For the text-containing cell, return its midpoint in [x, y] coordinate format. 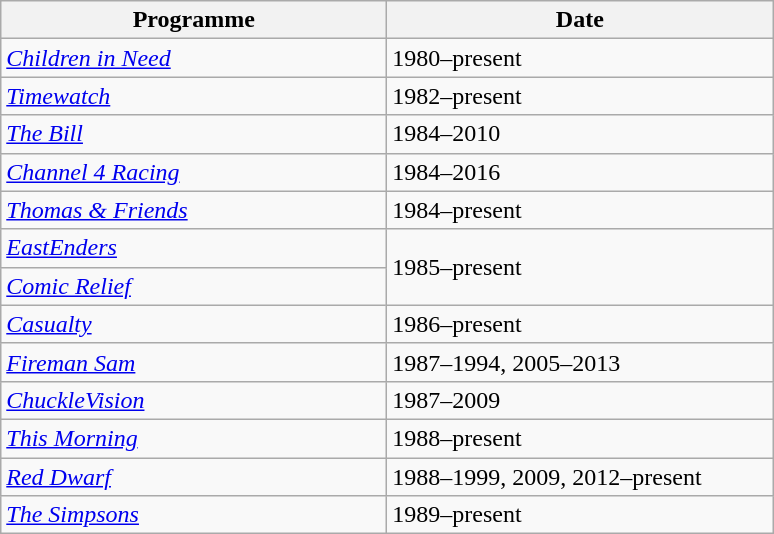
Thomas & Friends [194, 210]
Fireman Sam [194, 362]
The Simpsons [194, 515]
Casualty [194, 324]
1988–1999, 2009, 2012–present [580, 477]
Date [580, 20]
Children in Need [194, 58]
1984–2010 [580, 134]
Channel 4 Racing [194, 172]
1982–present [580, 96]
1989–present [580, 515]
Red Dwarf [194, 477]
Comic Relief [194, 286]
1987–1994, 2005–2013 [580, 362]
1980–present [580, 58]
1988–present [580, 438]
1986–present [580, 324]
This Morning [194, 438]
1984–present [580, 210]
1985–present [580, 267]
ChuckleVision [194, 400]
Timewatch [194, 96]
1987–2009 [580, 400]
The Bill [194, 134]
Programme [194, 20]
1984–2016 [580, 172]
EastEnders [194, 248]
